Provide the [X, Y] coordinate of the cell's center where the given text is located.  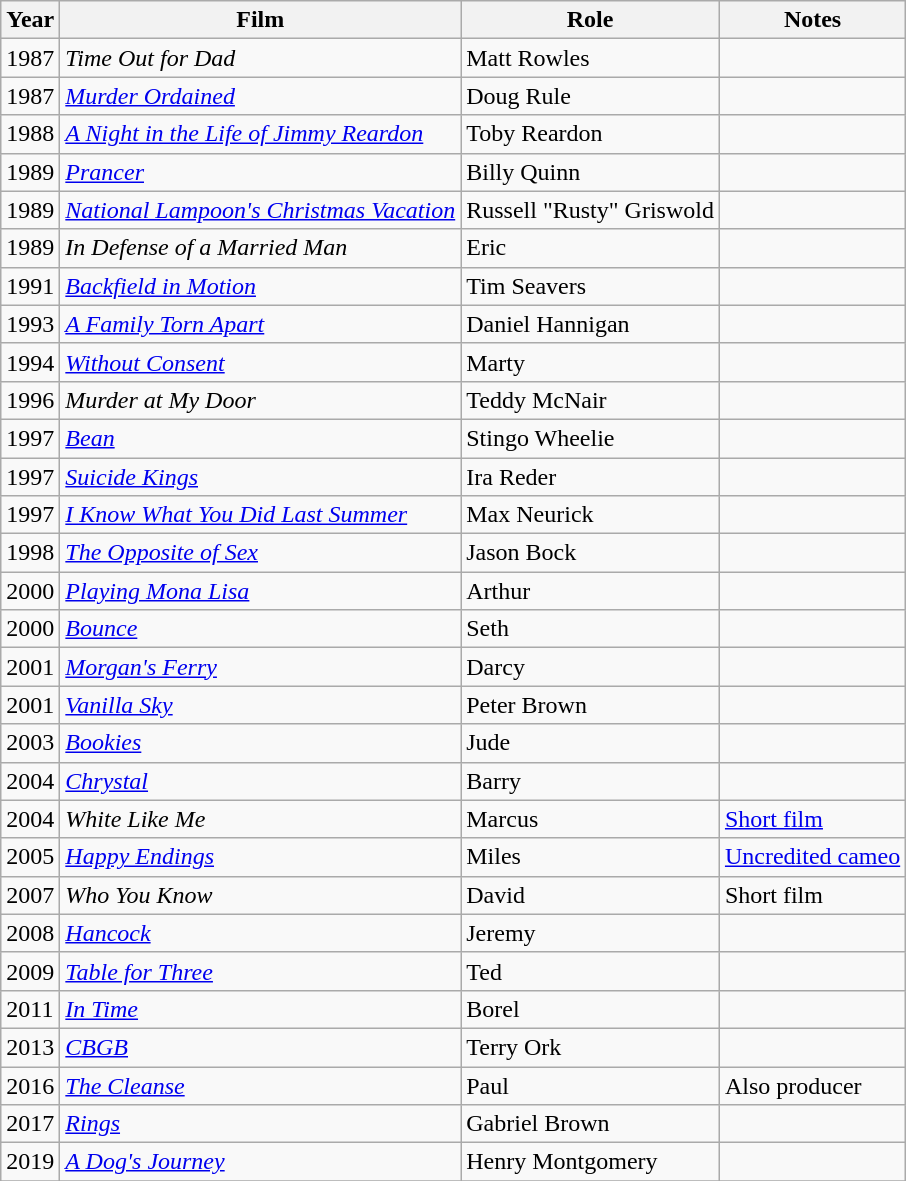
Seth [590, 629]
Peter Brown [590, 705]
2009 [30, 971]
White Like Me [260, 819]
Murder at My Door [260, 400]
2016 [30, 1085]
Rings [260, 1124]
Barry [590, 781]
Jeremy [590, 933]
Without Consent [260, 362]
Arthur [590, 591]
Uncredited cameo [812, 857]
Morgan's Ferry [260, 667]
Henry Montgomery [590, 1162]
Miles [590, 857]
Bounce [260, 629]
Chrystal [260, 781]
The Cleanse [260, 1085]
1998 [30, 553]
Vanilla Sky [260, 705]
Max Neurick [590, 515]
A Dog's Journey [260, 1162]
Terry Ork [590, 1047]
Eric [590, 248]
Borel [590, 1009]
Suicide Kings [260, 477]
Stingo Wheelie [590, 438]
Jude [590, 743]
Paul [590, 1085]
Marty [590, 362]
2019 [30, 1162]
1994 [30, 362]
2008 [30, 933]
I Know What You Did Last Summer [260, 515]
Table for Three [260, 971]
In Defense of a Married Man [260, 248]
Billy Quinn [590, 172]
Backfield in Motion [260, 286]
1993 [30, 324]
Murder Ordained [260, 96]
In Time [260, 1009]
Darcy [590, 667]
2011 [30, 1009]
Year [30, 20]
The Opposite of Sex [260, 553]
Happy Endings [260, 857]
Teddy McNair [590, 400]
Notes [812, 20]
A Night in the Life of Jimmy Reardon [260, 134]
1996 [30, 400]
Doug Rule [590, 96]
A Family Torn Apart [260, 324]
Tim Seavers [590, 286]
Bean [260, 438]
Ira Reder [590, 477]
Daniel Hannigan [590, 324]
Film [260, 20]
1988 [30, 134]
2017 [30, 1124]
Also producer [812, 1085]
Matt Rowles [590, 58]
Ted [590, 971]
2003 [30, 743]
Marcus [590, 819]
1991 [30, 286]
National Lampoon's Christmas Vacation [260, 210]
Time Out for Dad [260, 58]
2007 [30, 895]
2005 [30, 857]
Jason Bock [590, 553]
2013 [30, 1047]
Playing Mona Lisa [260, 591]
Russell "Rusty" Griswold [590, 210]
Who You Know [260, 895]
Prancer [260, 172]
Bookies [260, 743]
CBGB [260, 1047]
David [590, 895]
Role [590, 20]
Hancock [260, 933]
Gabriel Brown [590, 1124]
Toby Reardon [590, 134]
